Provide the [X, Y] coordinate of the cell's center where the given text is located.  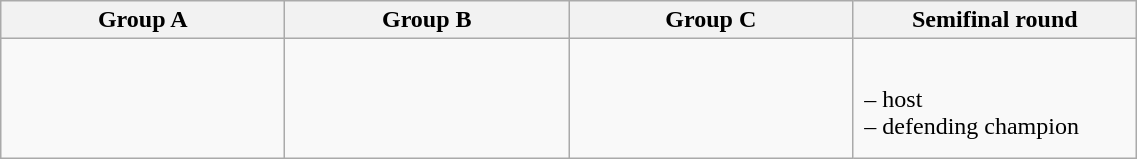
Group C [711, 20]
Group B [427, 20]
Group A [143, 20]
Semifinal round [995, 20]
– host – defending champion [995, 98]
